Return (X, Y) of the center of cell containing provided text 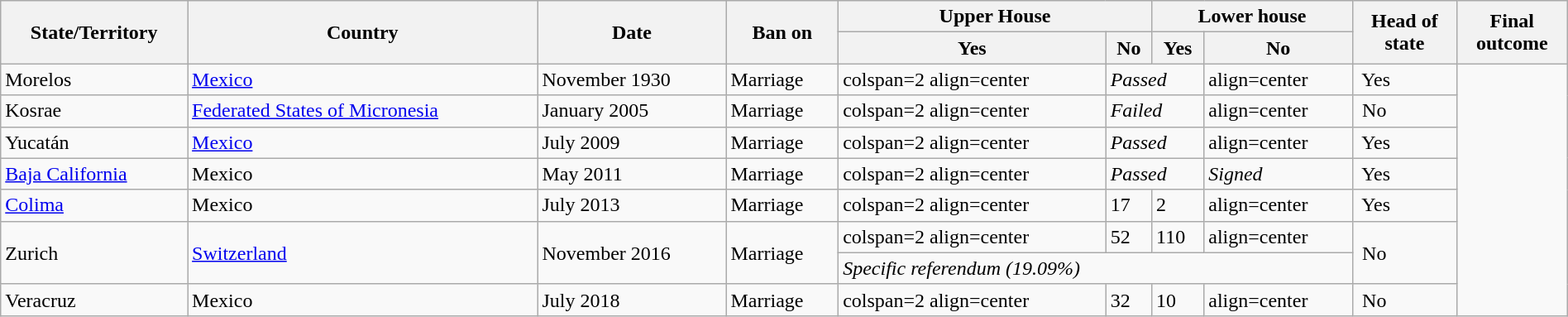
Upper House (996, 17)
Veracruz (94, 300)
Baja California (94, 174)
2 (1178, 205)
Zurich (94, 252)
November 1930 (632, 79)
Switzerland (362, 252)
State/Territory (94, 32)
Head ofstate (1405, 32)
52 (1128, 237)
Federated States of Micronesia (362, 111)
10 (1178, 300)
Signed (1279, 174)
July 2013 (632, 205)
Country (362, 32)
November 2016 (632, 252)
17 (1128, 205)
Kosrae (94, 111)
Lower house (1252, 17)
Specific referendum (19.09%) (1148, 268)
Date (632, 32)
Colima (94, 205)
January 2005 (632, 111)
32 (1128, 300)
Finaloutcome (1512, 32)
Ban on (782, 32)
May 2011 (632, 174)
Morelos (94, 79)
Yucatán (94, 142)
July 2018 (632, 300)
July 2009 (632, 142)
Failed (1154, 111)
110 (1178, 237)
